Locate the cell with the specified text and output its (x, y) center coordinate. 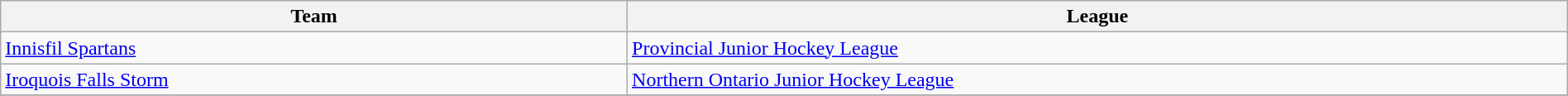
League (1098, 17)
Provincial Junior Hockey League (1098, 48)
Innisfil Spartans (314, 48)
Team (314, 17)
Northern Ontario Junior Hockey League (1098, 79)
Iroquois Falls Storm (314, 79)
